Capture the cell that displays the provided text and extract its (X, Y) central coordinate. 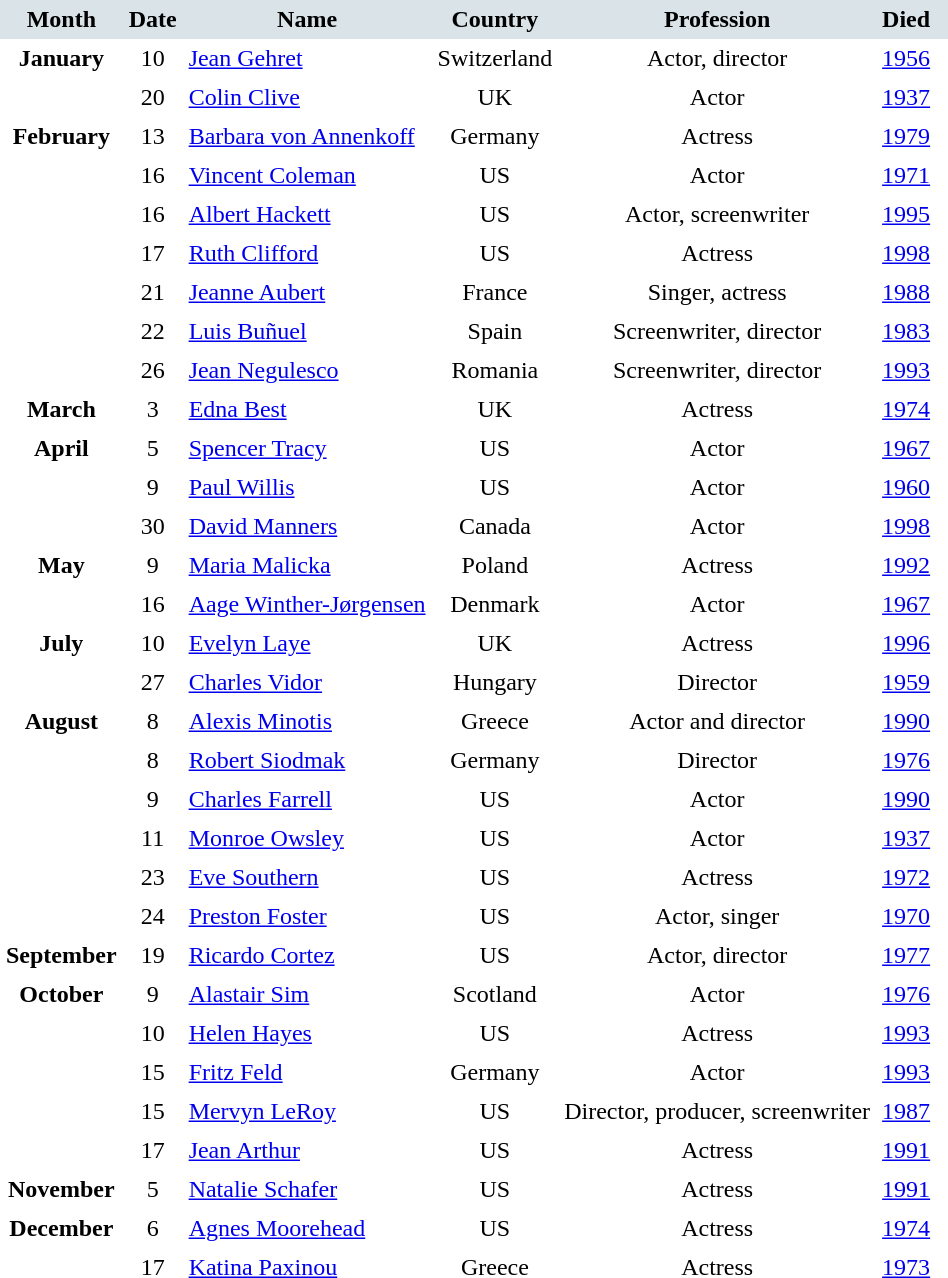
Maria Malicka (308, 566)
David Manners (308, 526)
Jean Arthur (308, 1150)
3 (153, 410)
April (62, 488)
1971 (906, 176)
1987 (906, 1112)
Helen Hayes (308, 1034)
Vincent Coleman (308, 176)
Actor, screenwriter (717, 214)
Robert Siodmak (308, 760)
1996 (906, 644)
1979 (906, 136)
Spain (496, 332)
1959 (906, 682)
26 (153, 370)
Month (62, 20)
Actor, singer (717, 916)
February (62, 254)
Switzerland (496, 58)
Barbara von Annenkoff (308, 136)
Colin Clive (308, 98)
Preston Foster (308, 916)
Name (308, 20)
1977 (906, 956)
Luis Buñuel (308, 332)
Profession (717, 20)
Greece (496, 722)
Charles Vidor (308, 682)
September (62, 956)
Singer, actress (717, 292)
Monroe Owsley (308, 838)
France (496, 292)
1956 (906, 58)
Spencer Tracy (308, 448)
1970 (906, 916)
Romania (496, 370)
Paul Willis (308, 488)
1988 (906, 292)
22 (153, 332)
Country (496, 20)
Charles Farrell (308, 800)
30 (153, 526)
Hungary (496, 682)
1972 (906, 878)
21 (153, 292)
Evelyn Laye (308, 644)
October (62, 1072)
Jeanne Aubert (308, 292)
Poland (496, 566)
Scotland (496, 994)
Ruth Clifford (308, 254)
Edna Best (308, 410)
6 (153, 1228)
20 (153, 98)
Jean Negulesco (308, 370)
Denmark (496, 604)
Died (906, 20)
August (62, 819)
Mervyn LeRoy (308, 1112)
January (62, 78)
13 (153, 136)
Natalie Schafer (308, 1190)
19 (153, 956)
Actor and director (717, 722)
May (62, 585)
Eve Southern (308, 878)
Alastair Sim (308, 994)
November (62, 1190)
March (62, 410)
Director, producer, screenwriter (717, 1112)
1995 (906, 214)
Fritz Feld (308, 1072)
24 (153, 916)
July (62, 663)
Agnes Moorehead (308, 1228)
1992 (906, 566)
1983 (906, 332)
Alexis Minotis (308, 722)
Canada (496, 526)
Aage Winther-Jørgensen (308, 604)
27 (153, 682)
23 (153, 878)
1960 (906, 488)
Albert Hackett (308, 214)
Date (153, 20)
11 (153, 838)
Jean Gehret (308, 58)
Ricardo Cortez (308, 956)
